Search for the cell housing the specified text and yield its [x, y] center coordinate. 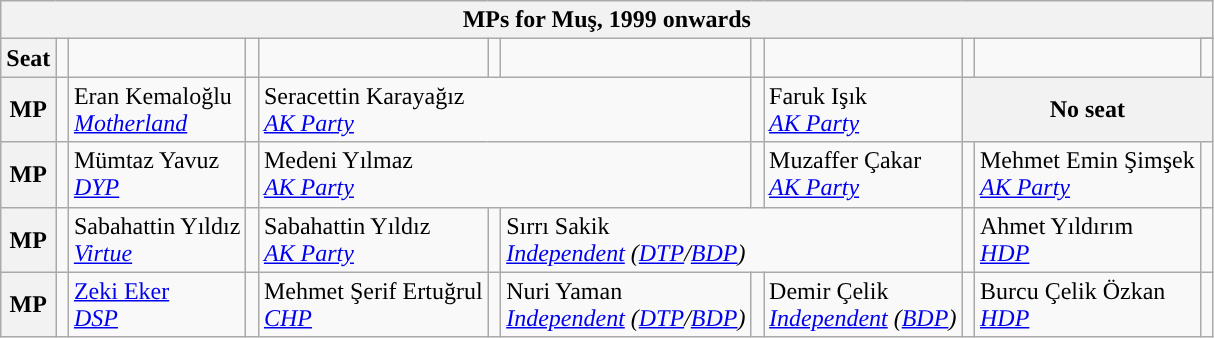
Seracettin KarayağızAK Party [504, 110]
Muzaffer ÇakarAK Party [863, 174]
Demir ÇelikIndependent (BDP) [863, 304]
Ahmet YıldırımHDP [1087, 240]
Burcu Çelik ÖzkanHDP [1087, 304]
Sırrı SakikIndependent (DTP/BDP) [732, 240]
No seat [1088, 110]
Sabahattin YıldızVirtue [156, 240]
Seat [28, 58]
Mümtaz YavuzDYP [156, 174]
Eran KemaloğluMotherland [156, 110]
MPs for Muş, 1999 onwards [607, 20]
Sabahattin YıldızAK Party [373, 240]
Mehmet Şerif ErtuğrulCHP [373, 304]
Faruk IşıkAK Party [863, 110]
Nuri YamanIndependent (DTP/BDP) [626, 304]
Mehmet Emin ŞimşekAK Party [1087, 174]
Medeni YılmazAK Party [504, 174]
Zeki EkerDSP [156, 304]
